Extract the [x, y] coordinate from the center of the cell holding the provided text.  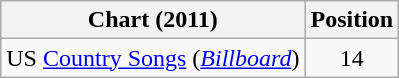
US Country Songs (Billboard) [153, 58]
Chart (2011) [153, 20]
Position [352, 20]
14 [352, 58]
